Scan for the cell matching the given text and deliver its (X, Y) coordinate at center. 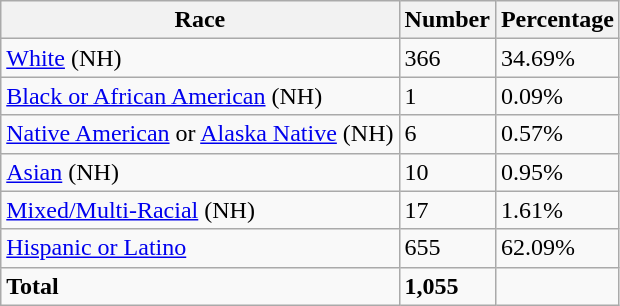
1.61% (557, 210)
17 (447, 210)
10 (447, 172)
1,055 (447, 286)
1 (447, 96)
655 (447, 248)
366 (447, 58)
Race (200, 20)
Hispanic or Latino (200, 248)
Number (447, 20)
0.09% (557, 96)
Percentage (557, 20)
Native American or Alaska Native (NH) (200, 134)
Black or African American (NH) (200, 96)
0.95% (557, 172)
Asian (NH) (200, 172)
0.57% (557, 134)
White (NH) (200, 58)
Total (200, 286)
62.09% (557, 248)
6 (447, 134)
34.69% (557, 58)
Mixed/Multi-Racial (NH) (200, 210)
